Search for the cell housing the specified text and yield its [X, Y] center coordinate. 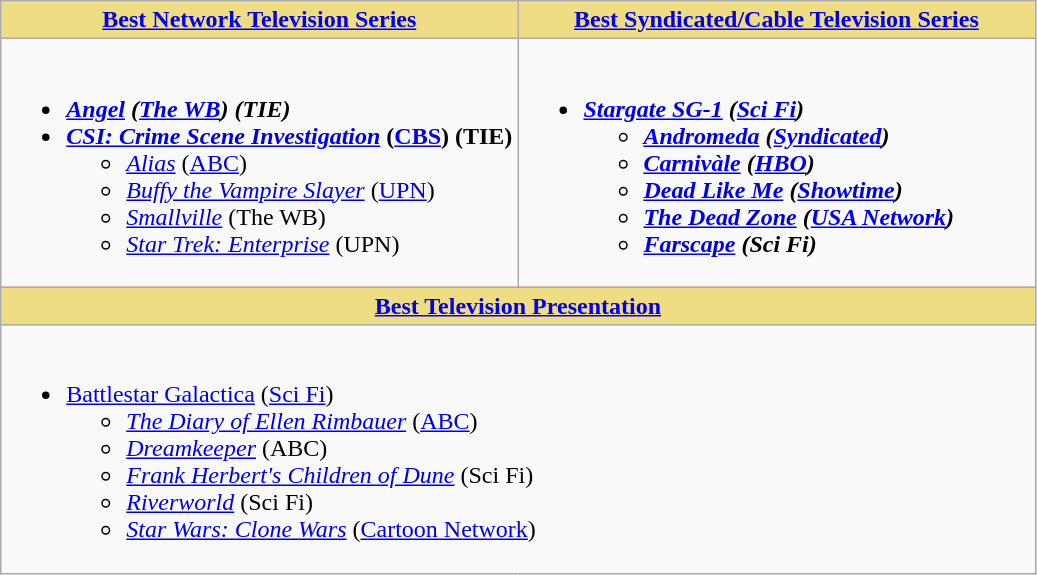
Stargate SG-1 (Sci Fi)Andromeda (Syndicated)Carnivàle (HBO)Dead Like Me (Showtime)The Dead Zone (USA Network)Farscape (Sci Fi) [776, 163]
Best Television Presentation [518, 306]
Angel (The WB) (TIE)CSI: Crime Scene Investigation (CBS) (TIE)Alias (ABC)Buffy the Vampire Slayer (UPN)Smallville (The WB)Star Trek: Enterprise (UPN) [260, 163]
Best Network Television Series [260, 20]
Best Syndicated/Cable Television Series [776, 20]
